Return the (X, Y) coordinate for the center point of the cell that contains the specified text.  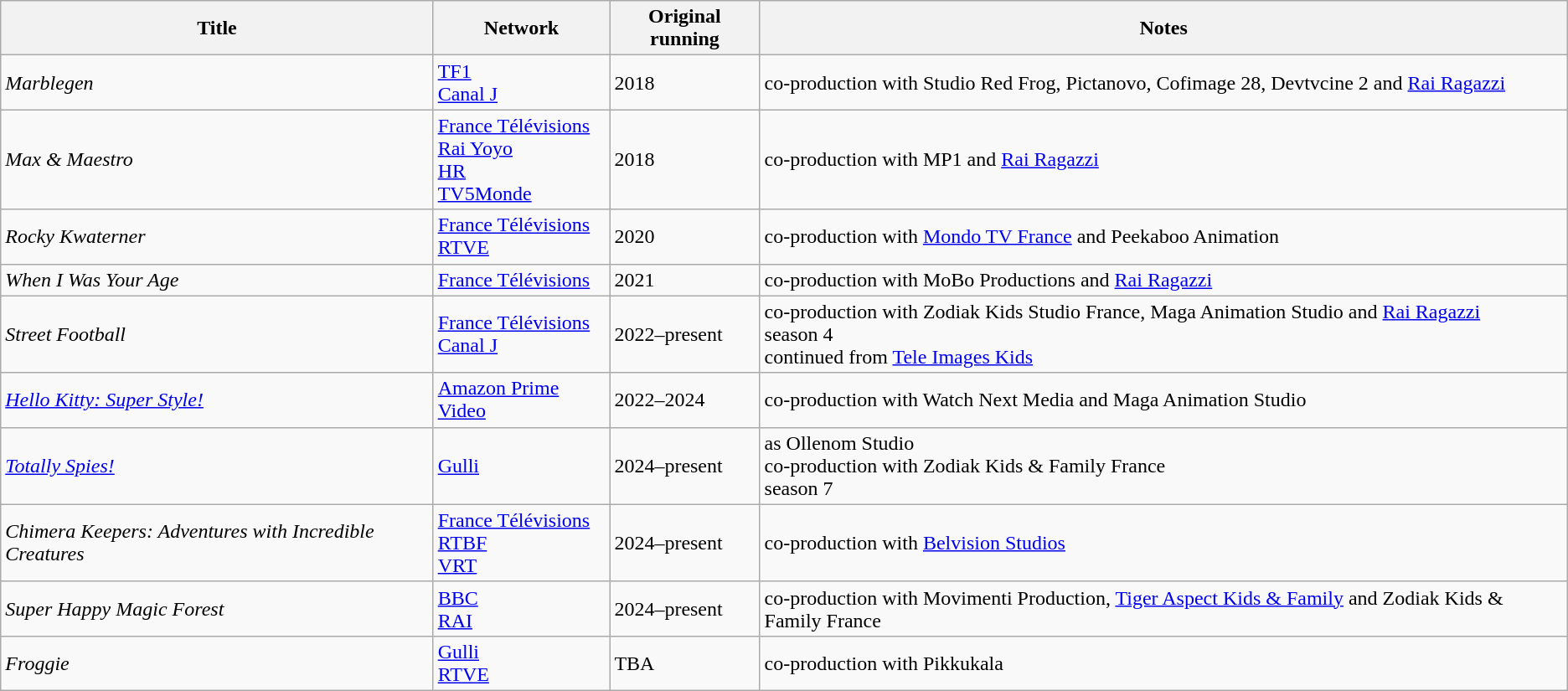
Gulli (521, 466)
co-production with MoBo Productions and Rai Ragazzi (1163, 280)
France Télévisions (521, 280)
co-production with MP1 and Rai Ragazzi (1163, 159)
Original running (685, 28)
Marblegen (217, 82)
2022–present (685, 334)
Chimera Keepers: Adventures with Incredible Creatures (217, 543)
2022–2024 (685, 400)
2021 (685, 280)
co-production with Pikkukala (1163, 663)
Amazon Prime Video (521, 400)
France TélévisionsRTBFVRT (521, 543)
France TélévisionsCanal J (521, 334)
Hello Kitty: Super Style! (217, 400)
France TélévisionsRTVE (521, 236)
co-production with Studio Red Frog, Pictanovo, Cofimage 28, Devtvcine 2 and Rai Ragazzi (1163, 82)
When I Was Your Age (217, 280)
TBA (685, 663)
France TélévisionsRai YoyoHRTV5Monde (521, 159)
BBCRAI (521, 608)
Froggie (217, 663)
co-production with Zodiak Kids Studio France, Maga Animation Studio and Rai Ragazziseason 4continued from Tele Images Kids (1163, 334)
Title (217, 28)
Totally Spies! (217, 466)
co-production with Movimenti Production, Tiger Aspect Kids & Family and Zodiak Kids & Family France (1163, 608)
co-production with Watch Next Media and Maga Animation Studio (1163, 400)
GulliRTVE (521, 663)
Max & Maestro (217, 159)
Rocky Kwaterner (217, 236)
Network (521, 28)
Notes (1163, 28)
TF1Canal J (521, 82)
2020 (685, 236)
co-production with Belvision Studios (1163, 543)
Super Happy Magic Forest (217, 608)
Street Football (217, 334)
as Ollenom Studioco-production with Zodiak Kids & Family Franceseason 7 (1163, 466)
co-production with Mondo TV France and Peekaboo Animation (1163, 236)
